Output the [X, Y] coordinate of the center of the cell containing the given text.  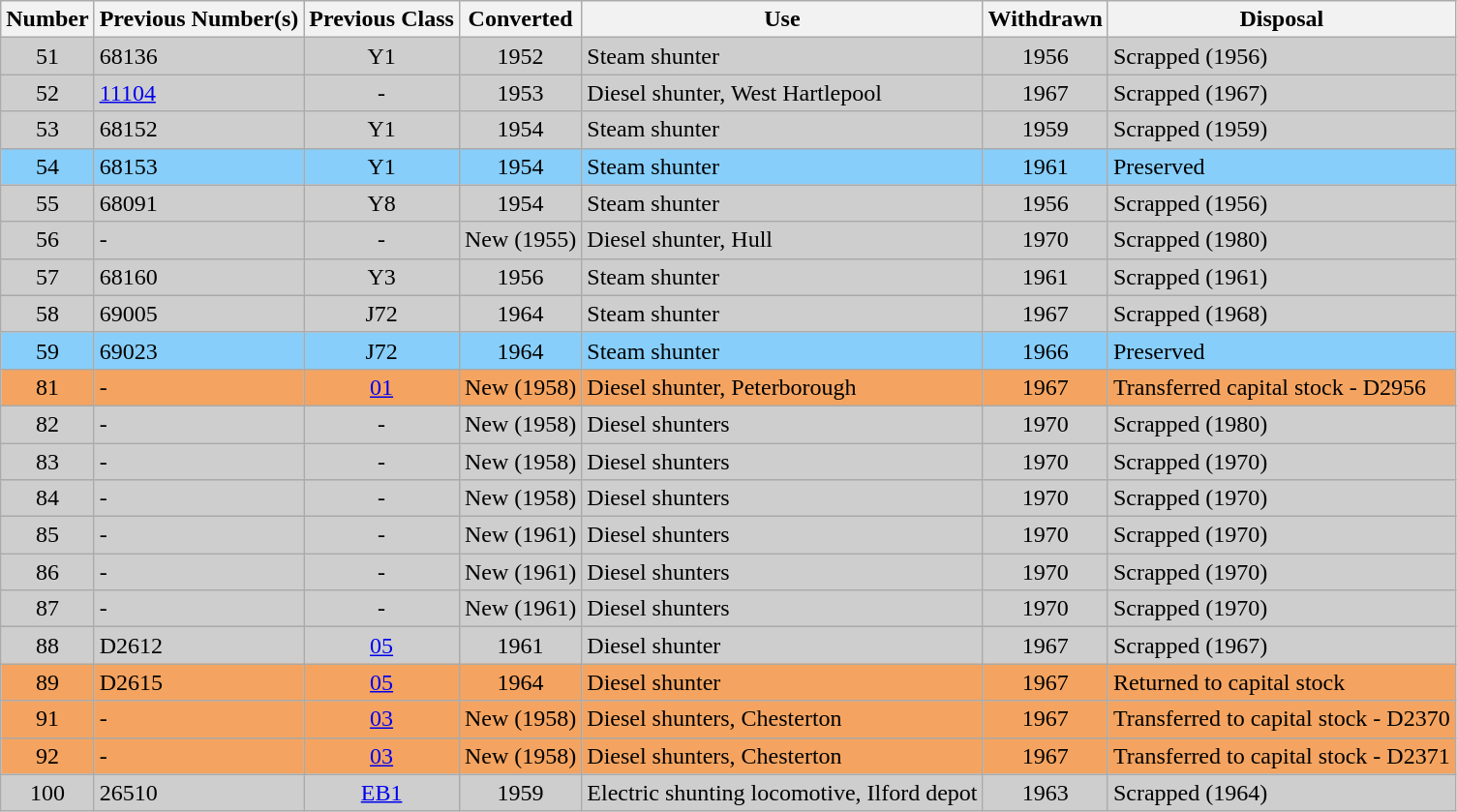
81 [47, 387]
D2612 [199, 646]
91 [47, 719]
Y3 [381, 277]
55 [47, 203]
56 [47, 240]
Scrapped (1961) [1282, 277]
85 [47, 535]
83 [47, 462]
88 [47, 646]
86 [47, 572]
Y8 [381, 203]
Converted [520, 19]
84 [47, 498]
D2615 [199, 682]
Disposal [1282, 19]
59 [47, 350]
Transferred to capital stock - D2370 [1282, 719]
87 [47, 609]
Diesel shunter, West Hartlepool [782, 93]
68152 [199, 130]
Previous Class [381, 19]
89 [47, 682]
Scrapped (1968) [1282, 314]
68091 [199, 203]
69023 [199, 350]
100 [47, 793]
1952 [520, 56]
54 [47, 166]
Diesel shunter, Hull [782, 240]
58 [47, 314]
Scrapped (1964) [1282, 793]
01 [381, 387]
57 [47, 277]
68153 [199, 166]
11104 [199, 93]
1963 [1046, 793]
52 [47, 93]
1953 [520, 93]
69005 [199, 314]
Transferred to capital stock - D2371 [1282, 756]
26510 [199, 793]
51 [47, 56]
68160 [199, 277]
Transferred capital stock - D2956 [1282, 387]
68136 [199, 56]
1966 [1046, 350]
82 [47, 424]
EB1 [381, 793]
53 [47, 130]
Number [47, 19]
Electric shunting locomotive, Ilford depot [782, 793]
Diesel shunter, Peterborough [782, 387]
92 [47, 756]
Previous Number(s) [199, 19]
Returned to capital stock [1282, 682]
Withdrawn [1046, 19]
New (1955) [520, 240]
Use [782, 19]
Scrapped (1959) [1282, 130]
